Output the (x, y) coordinate of the center of the cell containing the given text.  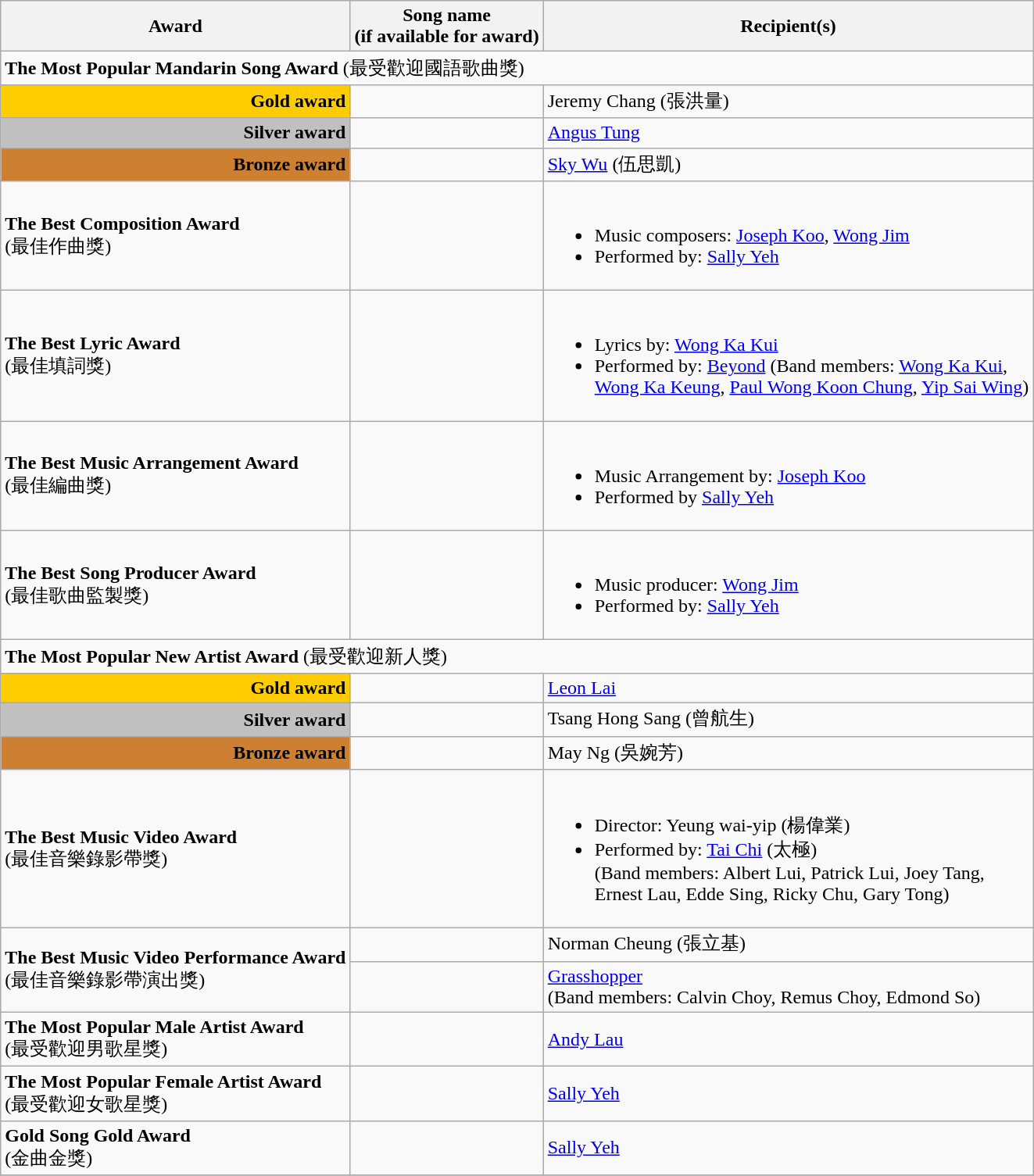
Leon Lai (788, 688)
The Most Popular Mandarin Song Award (最受歡迎國語歌曲獎) (517, 69)
The Best Music Arrangement Award(最佳編曲獎) (175, 476)
Music composers: Joseph Koo, Wong JimPerformed by: Sally Yeh (788, 236)
Jeremy Chang (張洪量) (788, 102)
The Most Popular Female Artist Award(最受歡迎女歌星獎) (175, 1094)
The Best Song Producer Award(最佳歌曲監製獎) (175, 585)
The Most Popular Male Artist Award(最受歡迎男歌星獎) (175, 1039)
Lyrics by: Wong Ka KuiPerformed by: Beyond (Band members: Wong Ka Kui, Wong Ka Keung, Paul Wong Koon Chung, Yip Sai Wing) (788, 356)
Music Arrangement by: Joseph KooPerformed by Sally Yeh (788, 476)
The Best Lyric Award(最佳填詞獎) (175, 356)
Gold Song Gold Award(金曲金獎) (175, 1148)
Sky Wu (伍思凱) (788, 164)
Tsang Hong Sang (曾航生) (788, 719)
The Best Music Video Award(最佳音樂錄影帶獎) (175, 849)
Director: Yeung wai-yip (楊偉業)Performed by: Tai Chi (太極)(Band members: Albert Lui, Patrick Lui, Joey Tang,Ernest Lau, Edde Sing, Ricky Chu, Gary Tong) (788, 849)
Angus Tung (788, 133)
May Ng (吳婉芳) (788, 753)
Song name(if available for award) (447, 27)
The Most Popular New Artist Award (最受歡迎新人獎) (517, 656)
Recipient(s) (788, 27)
Music producer: Wong JimPerformed by: Sally Yeh (788, 585)
The Best Composition Award(最佳作曲獎) (175, 236)
Andy Lau (788, 1039)
Grasshopper(Band members: Calvin Choy, Remus Choy, Edmond So) (788, 986)
Award (175, 27)
The Best Music Video Performance Award(最佳音樂錄影帶演出獎) (175, 970)
Norman Cheung (張立基) (788, 945)
